From the cell containing the given text, extract its center point as [x, y] coordinate. 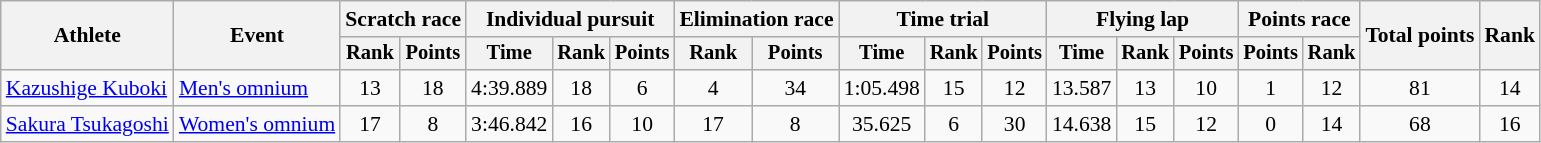
4 [713, 88]
Event [257, 36]
Total points [1420, 36]
35.625 [882, 124]
Women's omnium [257, 124]
1:05.498 [882, 88]
Sakura Tsukagoshi [88, 124]
30 [1014, 124]
Athlete [88, 36]
4:39.889 [509, 88]
0 [1270, 124]
Men's omnium [257, 88]
3:46.842 [509, 124]
34 [796, 88]
Elimination race [756, 19]
13.587 [1082, 88]
Scratch race [403, 19]
Kazushige Kuboki [88, 88]
Flying lap [1142, 19]
Individual pursuit [570, 19]
68 [1420, 124]
14.638 [1082, 124]
1 [1270, 88]
81 [1420, 88]
Points race [1299, 19]
Time trial [943, 19]
